For the text-containing cell, return its midpoint in (X, Y) coordinate format. 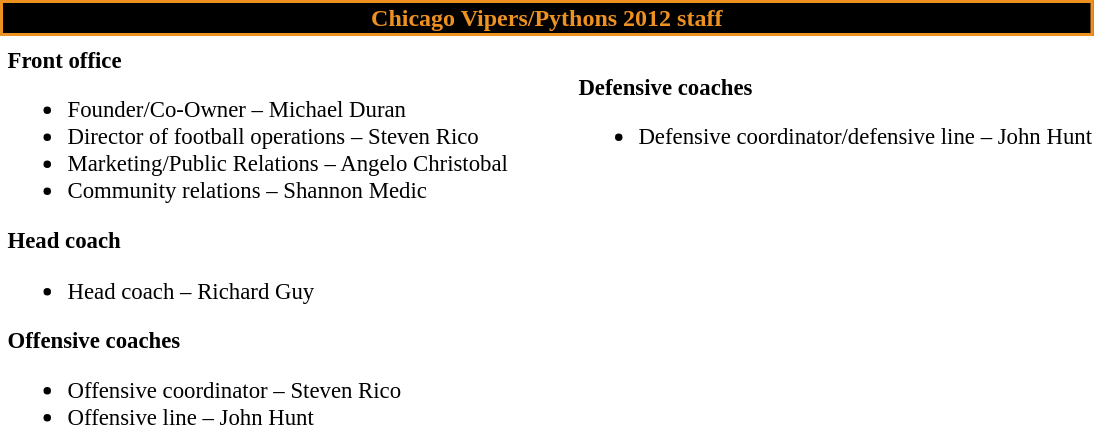
Chicago Vipers/Pythons 2012 staff (547, 18)
